Search for the cell housing the specified text and yield its [x, y] center coordinate. 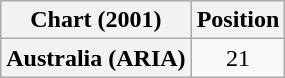
Australia (ARIA) [96, 58]
21 [238, 58]
Position [238, 20]
Chart (2001) [96, 20]
